Search for the cell housing the specified text and yield its [x, y] center coordinate. 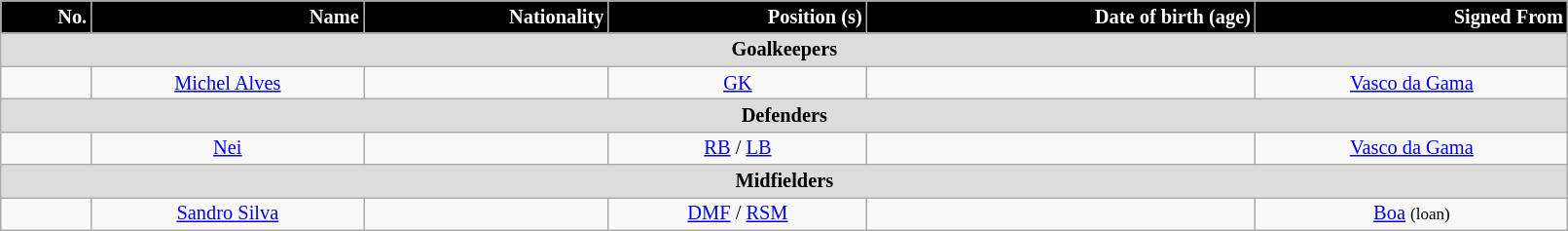
Goalkeepers [784, 50]
Midfielders [784, 181]
GK [738, 83]
Position (s) [738, 17]
Date of birth (age) [1061, 17]
Nationality [487, 17]
Boa (loan) [1411, 213]
No. [47, 17]
Nei [228, 148]
Name [228, 17]
Signed From [1411, 17]
RB / LB [738, 148]
Sandro Silva [228, 213]
Michel Alves [228, 83]
DMF / RSM [738, 213]
Defenders [784, 115]
